Return the (X, Y) coordinate for the center point of the cell that contains the specified text.  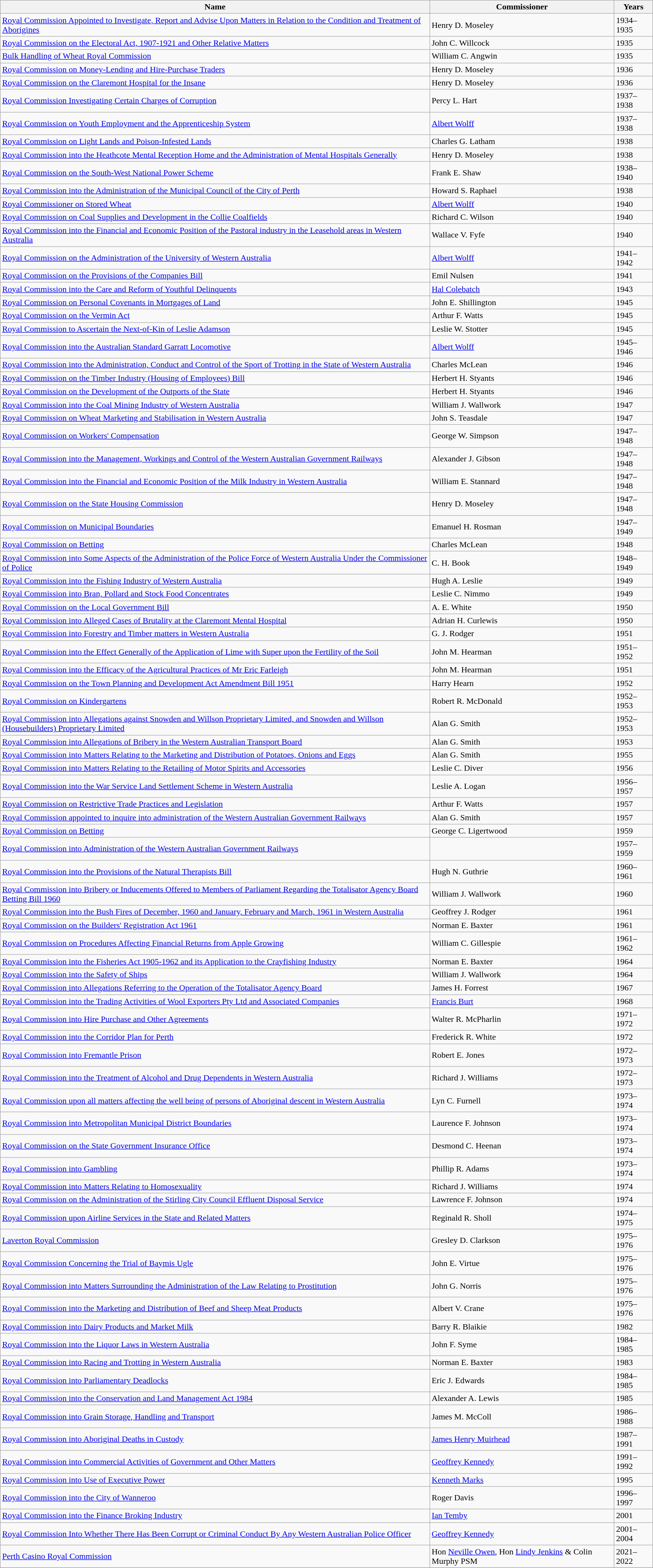
1948–1949 (633, 563)
James H. Forrest (522, 988)
1971–1972 (633, 1019)
1967 (633, 988)
Emil Nulsen (522, 276)
Royal Commission into Dairy Products and Market Milk (215, 1326)
Walter R. McPharlin (522, 1019)
2021–2022 (633, 1556)
Robert R. McDonald (522, 701)
George C. Ligertwood (522, 831)
Albert V. Crane (522, 1309)
Royal Commission into Gambling (215, 1168)
1943 (633, 289)
Laurence F. Johnson (522, 1123)
Royal Commission into Aboriginal Deaths in Custody (215, 1439)
2001 (633, 1516)
Royal Commission upon all matters affecting the well being of persons of Aboriginal descent in Western Australia (215, 1101)
1972 (633, 1037)
1983 (633, 1363)
John F. Syme (522, 1345)
Kenneth Marks (522, 1480)
Royal Commission Investigating Certain Charges of Corruption (215, 100)
Royal Commission into Fremantle Prison (215, 1055)
Royal Commission into Alleged Cases of Brutality at the Claremont Mental Hospital (215, 620)
Royal Commission into the Care and Reform of Youthful Delinquents (215, 289)
Alexander J. Gibson (522, 458)
1961–1962 (633, 943)
Royal Commission into the Treatment of Alcohol and Drug Dependents in Western Australia (215, 1078)
1948 (633, 545)
Royal Commission into Allegations Referring to the Operation of the Totalisator Agency Board (215, 988)
Royal Commission into the Corridor Plan for Perth (215, 1037)
Bulk Handling of Wheat Royal Commission (215, 56)
1995 (633, 1480)
A. E. White (522, 607)
Eric J. Edwards (522, 1380)
1945–1946 (633, 347)
John G. Norris (522, 1286)
Royal Commission into Matters Relating to the Marketing and Distribution of Potatoes, Onions and Eggs (215, 755)
Royal Commission into the Provisions of the Natural Therapists Bill (215, 871)
William E. Stannard (522, 481)
Charles G. Latham (522, 141)
Royal Commission into Some Aspects of the Administration of the Police Force of Western Australia Under the Commissioner of Police (215, 563)
Royal Commission on the South-West National Power Scheme (215, 172)
Royal Commission on Procedures Affecting Financial Returns from Apple Growing (215, 943)
Ian Temby (522, 1516)
1982 (633, 1326)
1941–1942 (633, 258)
1996–1997 (633, 1498)
Years (633, 7)
1956–1957 (633, 786)
John C. Willcock (522, 43)
1959 (633, 831)
1968 (633, 1001)
Royal Commission into Metropolitan Municipal District Boundaries (215, 1123)
Royal Commission into Parliamentary Deadlocks (215, 1380)
1974–1975 (633, 1218)
Royal Commission into the Coal Mining Industry of Western Australia (215, 405)
Royal Commission into Allegations of Bribery in the Western Australian Transport Board (215, 742)
Royal Commission on Money-Lending and Hire-Purchase Traders (215, 69)
Royal Commission into Matters Relating to Homosexuality (215, 1186)
1951–1952 (633, 651)
Royal Commission on the Vermin Act (215, 316)
Gresley D. Clarkson (522, 1240)
Royal Commission into the Management, Workings and Control of the Western Australian Government Railways (215, 458)
1991–1992 (633, 1462)
Royal Commission into the Australian Standard Garratt Locomotive (215, 347)
Reginald R. Sholl (522, 1218)
John E. Shillington (522, 302)
2001–2004 (633, 1534)
1986–1988 (633, 1417)
Royal Commission into Racing and Trotting in Western Australia (215, 1363)
James Henry Muirhead (522, 1439)
Leslie A. Logan (522, 786)
Royal Commission into the Safety of Ships (215, 974)
Royal Commission into the City of Wanneroo (215, 1498)
Desmond C. Heenan (522, 1146)
John E. Virtue (522, 1263)
Royal Commission on the State Government Insurance Office (215, 1146)
Royal Commission on the Local Government Bill (215, 607)
Royal Commission on the Administration of the Stirling City Council Effluent Disposal Service (215, 1200)
Royal Commission on Coal Supplies and Development in the Collie Coalfields (215, 217)
Francis Burt (522, 1001)
Hugh N. Guthrie (522, 871)
Royal Commission into Administration of the Western Australian Government Railways (215, 849)
1947–1949 (633, 527)
C. H. Book (522, 563)
Royal Commission on Workers' Compensation (215, 436)
Royal Commission into Use of Executive Power (215, 1480)
1938–1940 (633, 172)
Royal Commission into the War Service Land Settlement Scheme in Western Australia (215, 786)
Royal Commission on the Timber Industry (Housing of Employees) Bill (215, 378)
Royal Commission on Restrictive Trade Practices and Legislation (215, 804)
Royal Commission on Personal Covenants in Mortgages of Land (215, 302)
Wallace V. Fyfe (522, 235)
Royal Commission on the Claremont Hospital for the Insane (215, 83)
Royal Commission to Ascertain the Next-of-Kin of Leslie Adamson (215, 329)
Name (215, 7)
Royal Commission into Forestry and Timber matters in Western Australia (215, 634)
Geoffrey J. Rodger (522, 912)
Royal Commission on the State Housing Commission (215, 504)
Royal Commission into Matters Surrounding the Administration of the Law Relating to Prostitution (215, 1286)
Lawrence F. Johnson (522, 1200)
Harry Hearn (522, 683)
James M. McColl (522, 1417)
Frank E. Shaw (522, 172)
Commissioner (522, 7)
Royal Commission into the Effect Generally of the Application of Lime with Super upon the Fertility of the Soil (215, 651)
Royal Commission on the Administration of the University of Western Australia (215, 258)
Royal Commission into Commercial Activities of Government and Other Matters (215, 1462)
Leslie C. Diver (522, 768)
Royal Commission into the Finance Broking Industry (215, 1516)
William C. Gillespie (522, 943)
John S. Teasdale (522, 418)
Howard S. Raphael (522, 190)
Leslie C. Nimmo (522, 594)
Leslie W. Stotter (522, 329)
1987–1991 (633, 1439)
1953 (633, 742)
Lyn C. Furnell (522, 1101)
Royal Commission into Bran, Pollard and Stock Food Concentrates (215, 594)
Percy L. Hart (522, 100)
Royal Commission on Wheat Marketing and Stabilisation in Western Australia (215, 418)
Royal Commission into Bribery or Inducements Offered to Members of Parliament Regarding the Totalisator Agency Board Betting Bill 1960 (215, 894)
Royal Commission into the Conservation and Land Management Act 1984 (215, 1399)
Royal Commission into Grain Storage, Handling and Transport (215, 1417)
1956 (633, 768)
Royal Commission appointed to inquire into administration of the Western Australian Government Railways (215, 817)
Royal Commission into the Bush Fires of December, 1960 and January, February and March, 1961 in Western Australia (215, 912)
Royal Commission into the Fisheries Act 1905-1962 and its Application to the Crayfishing Industry (215, 961)
Royal Commission into Hire Purchase and Other Agreements (215, 1019)
Royal Commission on Kindergartens (215, 701)
1955 (633, 755)
Royal Commission on the Development of the Outports of the State (215, 391)
Royal Commission into the Financial and Economic Position of the Milk Industry in Western Australia (215, 481)
Royal Commission into the Efficacy of the Agricultural Practices of Mr Eric Farleigh (215, 670)
Royal Commission into the Liquor Laws in Western Australia (215, 1345)
Royal Commission into the Administration of the Municipal Council of the City of Perth (215, 190)
1941 (633, 276)
Royal Commission on the Builders' Registration Act 1961 (215, 925)
Barry R. Blaikie (522, 1326)
Royal Commission Into Whether There Has Been Corrupt or Criminal Conduct By Any Western Australian Police Officer (215, 1534)
George W. Simpson (522, 436)
Royal Commissioner on Stored Wheat (215, 204)
Royal Commission into the Administration, Conduct and Control of the Sport of Trotting in the State of Western Australia (215, 365)
1952 (633, 683)
1985 (633, 1399)
Royal Commission on the Electoral Act, 1907-1921 and Other Relative Matters (215, 43)
Adrian H. Curlewis (522, 620)
Royal Commission upon Airline Services in the State and Related Matters (215, 1218)
1957–1959 (633, 849)
William C. Angwin (522, 56)
Royal Commission into Allegations against Snowden and Willson Proprietary Limited, and Snowden and Willson (Housebuilders) Proprietary Limited (215, 723)
1960–1961 (633, 871)
Emanuel H. Rosman (522, 527)
Frederick R. White (522, 1037)
Hon Neville Owen, Hon Lindy Jenkins & Colin Murphy PSM (522, 1556)
Royal Commission on the Town Planning and Development Act Amendment Bill 1951 (215, 683)
Robert E. Jones (522, 1055)
Royal Commission Appointed to Investigate, Report and Advise Upon Matters in Relation to the Condition and Treatment of Aborigines (215, 25)
1934–1935 (633, 25)
Royal Commission into Matters Relating to the Retailing of Motor Spirits and Accessories (215, 768)
Hugh A. Leslie (522, 581)
Royal Commission into the Marketing and Distribution of Beef and Sheep Meat Products (215, 1309)
Richard C. Wilson (522, 217)
Roger Davis (522, 1498)
Royal Commission Concerning the Trial of Baymis Ugle (215, 1263)
G. J. Rodger (522, 634)
Phillip R. Adams (522, 1168)
Royal Commission on Youth Employment and the Apprenticeship System (215, 123)
Alexander A. Lewis (522, 1399)
Royal Commission into the Heathcote Mental Reception Home and the Administration of Mental Hospitals Generally (215, 154)
Royal Commission into the Fishing Industry of Western Australia (215, 581)
Royal Commission on the Provisions of the Companies Bill (215, 276)
Hal Colebatch (522, 289)
1960 (633, 894)
Perth Casino Royal Commission (215, 1556)
Royal Commission into the Trading Activities of Wool Exporters Pty Ltd and Associated Companies (215, 1001)
Royal Commission on Municipal Boundaries (215, 527)
Royal Commission into the Financial and Economic Position of the Pastoral industry in the Leasehold areas in Western Australia (215, 235)
Royal Commission on Light Lands and Poison-Infested Lands (215, 141)
Laverton Royal Commission (215, 1240)
